Provide the [X, Y] coordinate of the cell's center where the given text is located.  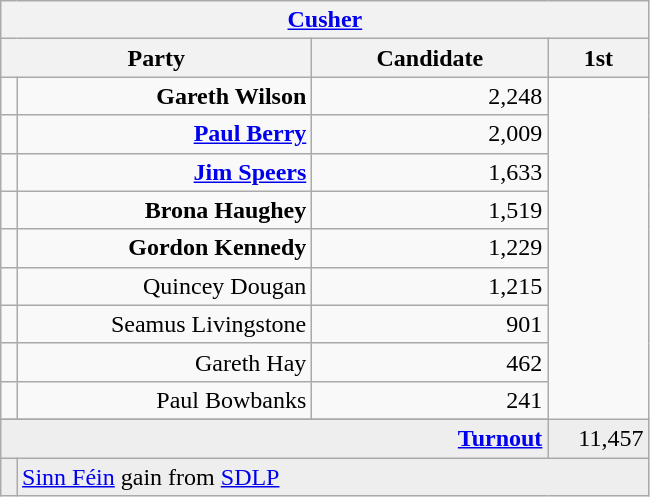
Cusher [325, 20]
1,229 [430, 248]
1,633 [430, 172]
Jim Speers [164, 172]
Gordon Kennedy [164, 248]
Sinn Féin gain from SDLP [333, 477]
1,519 [430, 210]
Gareth Hay [164, 362]
Turnout [274, 438]
241 [430, 400]
Brona Haughey [164, 210]
Candidate [430, 58]
1,215 [430, 286]
Party [156, 58]
1st [598, 58]
Paul Berry [164, 134]
11,457 [598, 438]
Quincey Dougan [164, 286]
Seamus Livingstone [164, 324]
Gareth Wilson [164, 96]
Paul Bowbanks [164, 400]
2,009 [430, 134]
901 [430, 324]
462 [430, 362]
2,248 [430, 96]
